Pinpoint the cell where the given text exists, returning its (X, Y) midpoint coordinate. 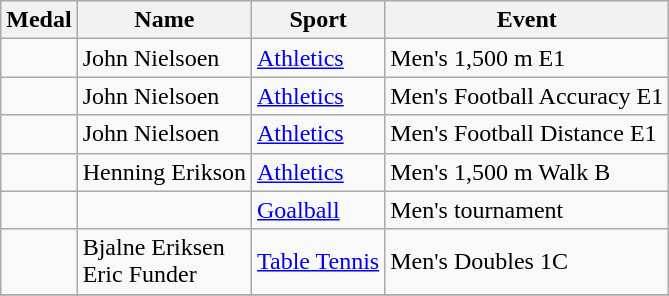
Table Tennis (318, 262)
Name (164, 20)
Men's tournament (527, 210)
Goalball (318, 210)
Men's Football Distance E1 (527, 134)
Men's 1,500 m E1 (527, 58)
Sport (318, 20)
Men's 1,500 m Walk B (527, 172)
Medal (39, 20)
Bjalne Eriksen Eric Funder (164, 262)
Event (527, 20)
Henning Erikson (164, 172)
Men's Football Accuracy E1 (527, 96)
Men's Doubles 1C (527, 262)
